Find where the given text appears and provide that cell's center as [x, y] coordinate. 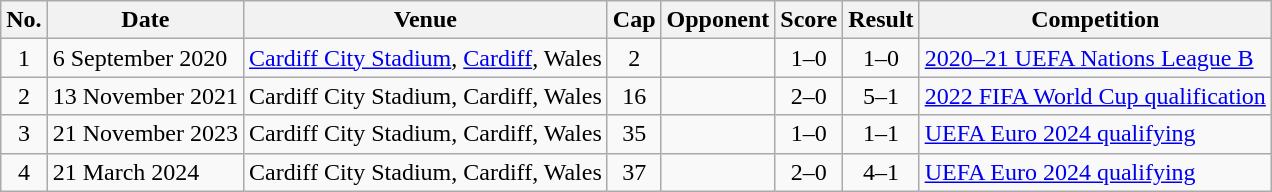
No. [24, 20]
21 March 2024 [145, 172]
1 [24, 58]
3 [24, 134]
37 [634, 172]
Date [145, 20]
4–1 [881, 172]
Score [809, 20]
16 [634, 96]
Venue [426, 20]
Cap [634, 20]
6 September 2020 [145, 58]
35 [634, 134]
5–1 [881, 96]
2022 FIFA World Cup qualification [1095, 96]
Opponent [718, 20]
13 November 2021 [145, 96]
1–1 [881, 134]
4 [24, 172]
2020–21 UEFA Nations League B [1095, 58]
Competition [1095, 20]
Result [881, 20]
21 November 2023 [145, 134]
